Find where the given text appears and provide that cell's center as (X, Y) coordinate. 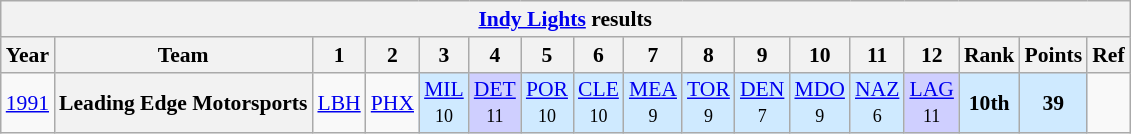
MEA9 (653, 102)
7 (653, 55)
Leading Edge Motorsports (183, 102)
2 (392, 55)
10 (820, 55)
MIL10 (444, 102)
LBH (338, 102)
Ref (1108, 55)
11 (877, 55)
9 (762, 55)
PHX (392, 102)
1 (338, 55)
4 (495, 55)
CLE10 (598, 102)
1991 (28, 102)
3 (444, 55)
12 (931, 55)
DET11 (495, 102)
DEN7 (762, 102)
NAZ6 (877, 102)
Indy Lights results (566, 19)
39 (1053, 102)
Rank (990, 55)
6 (598, 55)
Team (183, 55)
POR10 (547, 102)
MDO9 (820, 102)
TOR9 (708, 102)
10th (990, 102)
Year (28, 55)
8 (708, 55)
Points (1053, 55)
5 (547, 55)
LAG11 (931, 102)
